Capture the cell that displays the provided text and extract its [x, y] central coordinate. 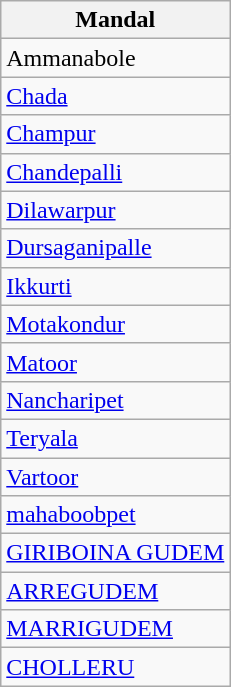
Champur [116, 134]
GIRIBOINA GUDEM [116, 553]
mahaboobpet [116, 515]
Dursaganipalle [116, 248]
MARRIGUDEM [116, 629]
Motakondur [116, 324]
CHOLLERU [116, 667]
Matoor [116, 362]
Chada [116, 96]
Ammanabole [116, 58]
Vartoor [116, 477]
ARREGUDEM [116, 591]
Ikkurti [116, 286]
Mandal [116, 20]
Nancharipet [116, 400]
Dilawarpur [116, 210]
Teryala [116, 438]
Chandepalli [116, 172]
